Search for the cell housing the specified text and yield its (X, Y) center coordinate. 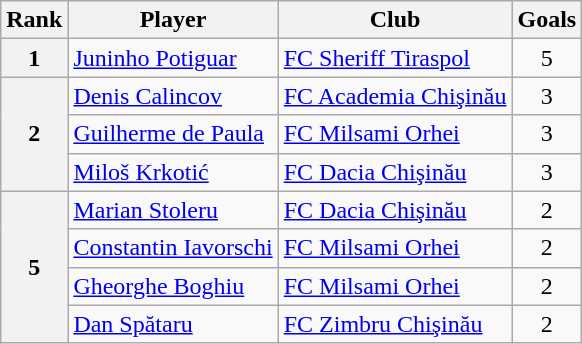
FC Sheriff Tiraspol (395, 58)
Dan Spătaru (173, 324)
Player (173, 20)
Guilherme de Paula (173, 134)
Marian Stoleru (173, 210)
FC Academia Chişinău (395, 96)
Goals (547, 20)
Club (395, 20)
FC Zimbru Chişinău (395, 324)
Gheorghe Boghiu (173, 286)
Rank (34, 20)
Denis Calincov (173, 96)
Juninho Potiguar (173, 58)
Miloš Krkotić (173, 172)
1 (34, 58)
Constantin Iavorschi (173, 248)
